From the cell containing the given text, extract its center point as (X, Y) coordinate. 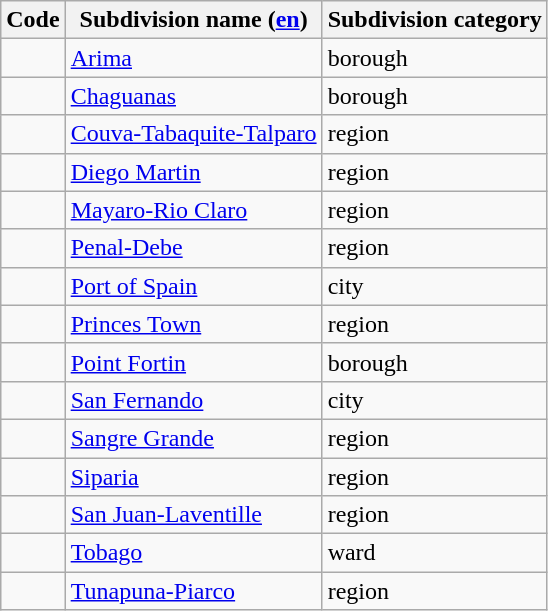
Arima (194, 58)
Subdivision name (en) (194, 20)
Subdivision category (434, 20)
Siparia (194, 477)
Tobago (194, 553)
Tunapuna-Piarco (194, 591)
Point Fortin (194, 362)
San Fernando (194, 400)
Couva-Tabaquite-Talparo (194, 134)
Princes Town (194, 324)
ward (434, 553)
Penal-Debe (194, 248)
Chaguanas (194, 96)
Mayaro-Rio Claro (194, 210)
San Juan-Laventille (194, 515)
Sangre Grande (194, 438)
Diego Martin (194, 172)
Port of Spain (194, 286)
Code (33, 20)
